Scan for the cell matching the given text and deliver its [x, y] coordinate at center. 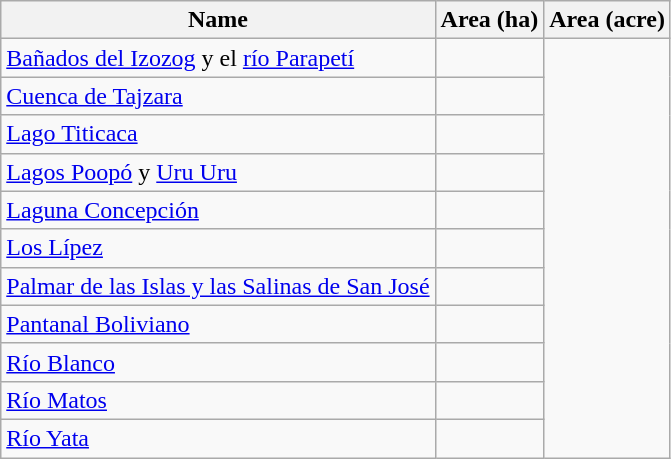
Río Blanco [218, 362]
Cuenca de Tajzara [218, 96]
Lago Titicaca [218, 134]
Los Lípez [218, 248]
Laguna Concepción [218, 210]
Name [218, 20]
Pantanal Boliviano [218, 324]
Río Yata [218, 438]
Palmar de las Islas y las Salinas de San José [218, 286]
Area (acre) [608, 20]
Lagos Poopó y Uru Uru [218, 172]
Bañados del Izozog y el río Parapetí [218, 58]
Río Matos [218, 400]
Area (ha) [490, 20]
